Scan for the cell matching the given text and deliver its (x, y) coordinate at center. 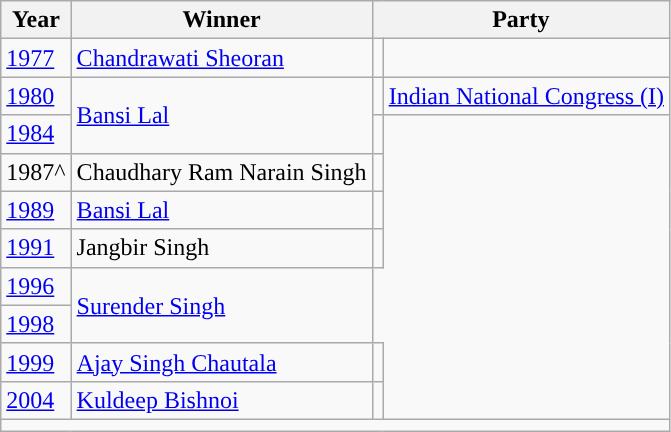
Winner (222, 20)
Surender Singh (222, 305)
Jangbir Singh (222, 248)
1996 (36, 286)
1998 (36, 324)
1999 (36, 362)
Kuldeep Bishnoi (222, 400)
Party (520, 20)
1977 (36, 58)
1980 (36, 96)
Ajay Singh Chautala (222, 362)
Chaudhary Ram Narain Singh (222, 172)
1987^ (36, 172)
2004 (36, 400)
1991 (36, 248)
1984 (36, 134)
1989 (36, 210)
Chandrawati Sheoran (222, 58)
Indian National Congress (I) (526, 96)
Year (36, 20)
